Return the [X, Y] coordinate for the center point of the cell that contains the specified text.  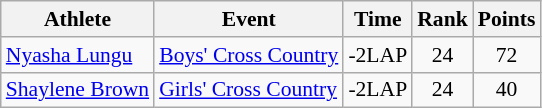
40 [507, 90]
Time [378, 19]
Shaylene Brown [78, 90]
72 [507, 55]
Event [248, 19]
Athlete [78, 19]
Boys' Cross Country [248, 55]
Rank [442, 19]
Nyasha Lungu [78, 55]
Points [507, 19]
Girls' Cross Country [248, 90]
